Output the (X, Y) coordinate of the center of the cell containing the given text.  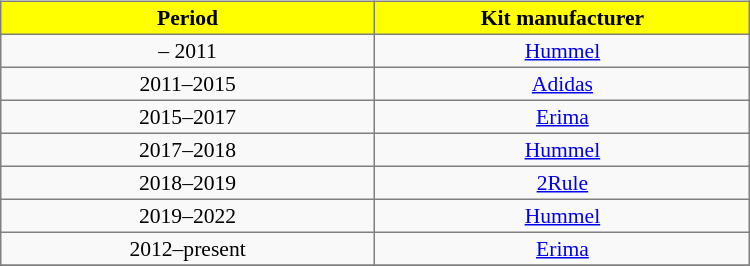
2015–2017 (188, 116)
Kit manufacturer (562, 18)
2018–2019 (188, 182)
2019–2022 (188, 216)
Adidas (562, 84)
2Rule (562, 182)
2011–2015 (188, 84)
2017–2018 (188, 150)
2012–present (188, 248)
– 2011 (188, 50)
Period (188, 18)
